Search for the cell housing the specified text and yield its [X, Y] center coordinate. 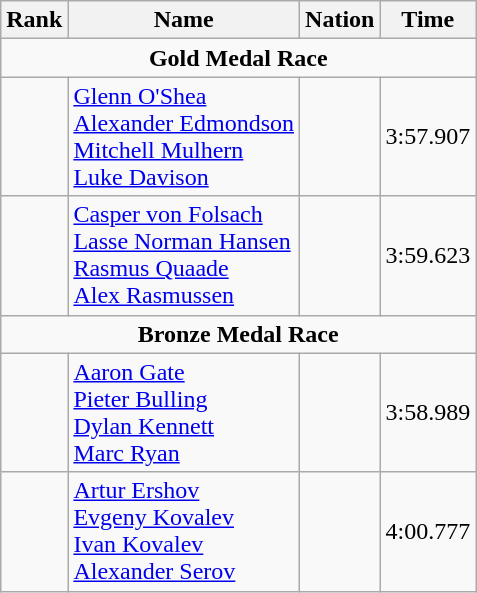
Casper von FolsachLasse Norman HansenRasmus QuaadeAlex Rasmussen [184, 256]
Glenn O'SheaAlexander EdmondsonMitchell MulhernLuke Davison [184, 136]
Gold Medal Race [238, 58]
Rank [34, 20]
Nation [340, 20]
Artur ErshovEvgeny KovalevIvan KovalevAlexander Serov [184, 532]
Name [184, 20]
Time [428, 20]
Aaron GatePieter BullingDylan KennettMarc Ryan [184, 412]
3:57.907 [428, 136]
3:59.623 [428, 256]
3:58.989 [428, 412]
Bronze Medal Race [238, 334]
4:00.777 [428, 532]
